Return (x, y) of the center of cell containing provided text 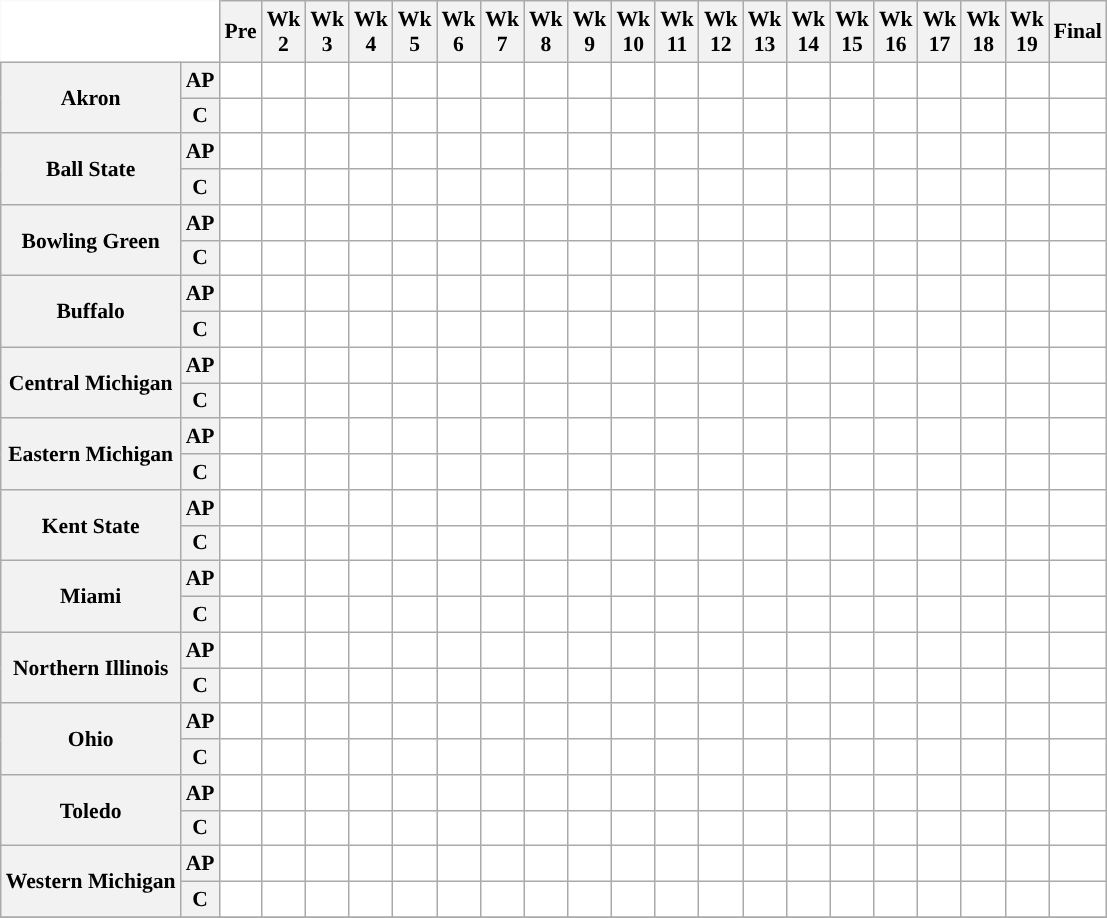
Wk9 (590, 32)
Central Michigan (91, 382)
Wk5 (415, 32)
Wk3 (327, 32)
Western Michigan (91, 882)
Wk2 (284, 32)
Wk19 (1027, 32)
Wk11 (677, 32)
Pre (240, 32)
Wk8 (546, 32)
Wk16 (896, 32)
Ohio (91, 740)
Wk14 (808, 32)
Toledo (91, 810)
Buffalo (91, 312)
Wk7 (502, 32)
Wk15 (852, 32)
Wk12 (721, 32)
Wk4 (371, 32)
Ball State (91, 170)
Northern Illinois (91, 668)
Wk6 (458, 32)
Kent State (91, 526)
Akron (91, 98)
Final (1078, 32)
Wk10 (633, 32)
Wk18 (983, 32)
Wk17 (940, 32)
Miami (91, 596)
Bowling Green (91, 240)
Eastern Michigan (91, 454)
Wk13 (765, 32)
